Return the [x, y] coordinate for the center point of the cell that contains the specified text.  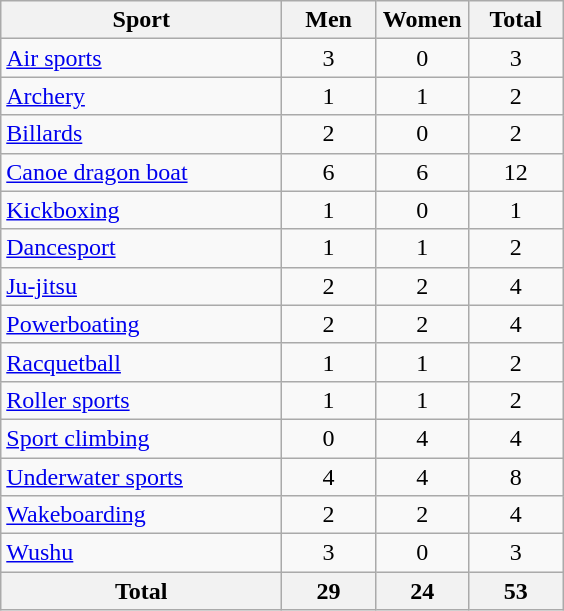
24 [422, 591]
8 [516, 477]
Men [329, 20]
Underwater sports [142, 477]
Dancesport [142, 248]
Roller sports [142, 400]
Women [422, 20]
Sport [142, 20]
Archery [142, 96]
Wakeboarding [142, 515]
Powerboating [142, 324]
12 [516, 172]
Canoe dragon boat [142, 172]
53 [516, 591]
Sport climbing [142, 438]
Ju-jitsu [142, 286]
Racquetball [142, 362]
Wushu [142, 553]
Kickboxing [142, 210]
Air sports [142, 58]
Billards [142, 134]
29 [329, 591]
